Find where the given text appears and provide that cell's center as (X, Y) coordinate. 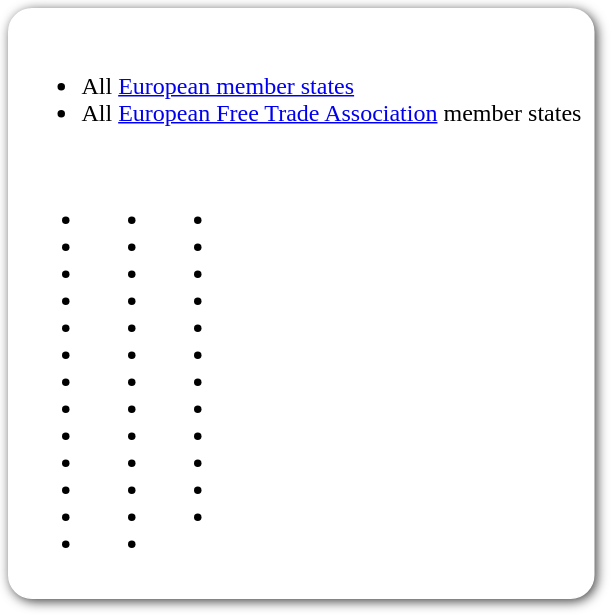
All European member states All European Free Trade Association member states (302, 304)
